Detect which cell encompasses the target text, then output its [X, Y] center coordinate. 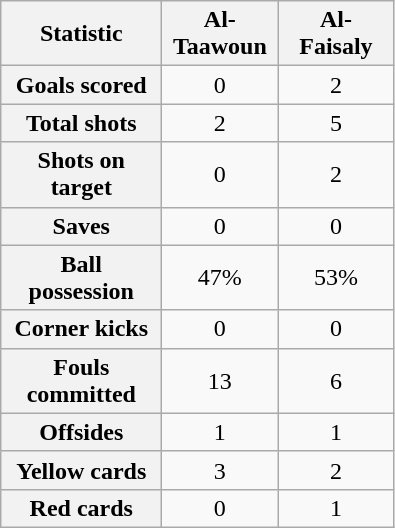
53% [336, 278]
5 [336, 123]
Al-Taawoun [220, 34]
Statistic [82, 34]
Offsides [82, 432]
3 [220, 470]
Ball possession [82, 278]
Saves [82, 226]
Yellow cards [82, 470]
13 [220, 380]
Total shots [82, 123]
Shots on target [82, 174]
Fouls committed [82, 380]
6 [336, 380]
Corner kicks [82, 329]
Red cards [82, 508]
47% [220, 278]
Al-Faisaly [336, 34]
Goals scored [82, 85]
